Detect which cell encompasses the target text, then output its (X, Y) center coordinate. 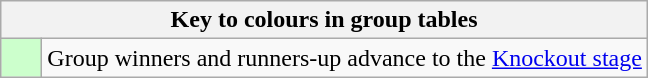
Group winners and runners-up advance to the Knockout stage (345, 58)
Key to colours in group tables (324, 20)
